Return [X, Y] of the center of cell containing provided text 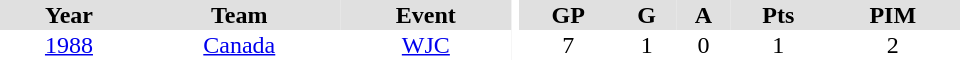
2 [893, 45]
PIM [893, 15]
Canada [240, 45]
G [646, 15]
Year [69, 15]
WJC [426, 45]
Pts [778, 15]
1988 [69, 45]
Event [426, 15]
Team [240, 15]
0 [704, 45]
A [704, 15]
GP [568, 15]
7 [568, 45]
